Determine the (X, Y) coordinate at the center of the cell enclosing the given text.  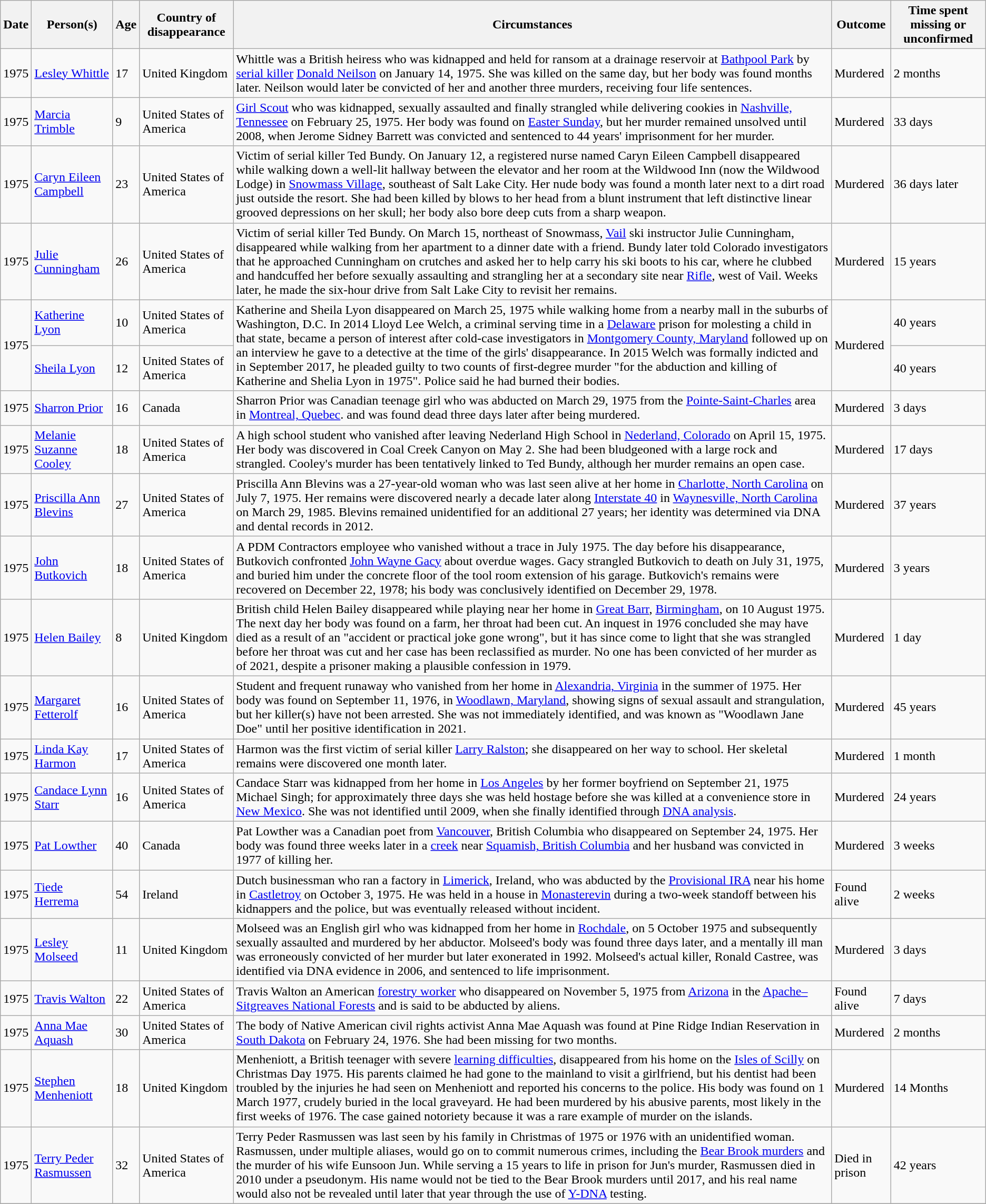
45 years (938, 707)
Date (16, 25)
Time spent missing or unconfirmed (938, 25)
Linda Kay Harmon (72, 755)
Julie Cunningham (72, 261)
Helen Bailey (72, 637)
15 years (938, 261)
Terry Peder Rasmussen (72, 1165)
Tiede Herrema (72, 894)
36 days later (938, 184)
3 years (938, 568)
33 days (938, 122)
1 month (938, 755)
40 (126, 846)
11 (126, 950)
Lesley Molseed (72, 950)
Outcome (862, 25)
24 years (938, 797)
Circumstances (533, 25)
3 weeks (938, 846)
Caryn Eileen Campbell (72, 184)
23 (126, 184)
37 years (938, 505)
Pat Lowther (72, 846)
John Butkovich (72, 568)
Age (126, 25)
9 (126, 122)
30 (126, 1032)
Person(s) (72, 25)
Anna Mae Aquash (72, 1032)
Sheila Lyon (72, 369)
Margaret Fetterolf (72, 707)
Marcia Trimble (72, 122)
Priscilla Ann Blevins (72, 505)
Stephen Menheniott (72, 1088)
Died in prison (862, 1165)
22 (126, 999)
Sharron Prior (72, 408)
27 (126, 505)
8 (126, 637)
32 (126, 1165)
14 Months (938, 1088)
54 (126, 894)
Melanie Suzanne Cooley (72, 449)
Candace Lynn Starr (72, 797)
1 day (938, 637)
Ireland (186, 894)
Lesley Whittle (72, 73)
7 days (938, 999)
10 (126, 322)
Katherine Lyon (72, 322)
42 years (938, 1165)
17 days (938, 449)
Country of disappearance (186, 25)
26 (126, 261)
2 weeks (938, 894)
Travis Walton (72, 999)
12 (126, 369)
